Find where the given text appears and provide that cell's center as [x, y] coordinate. 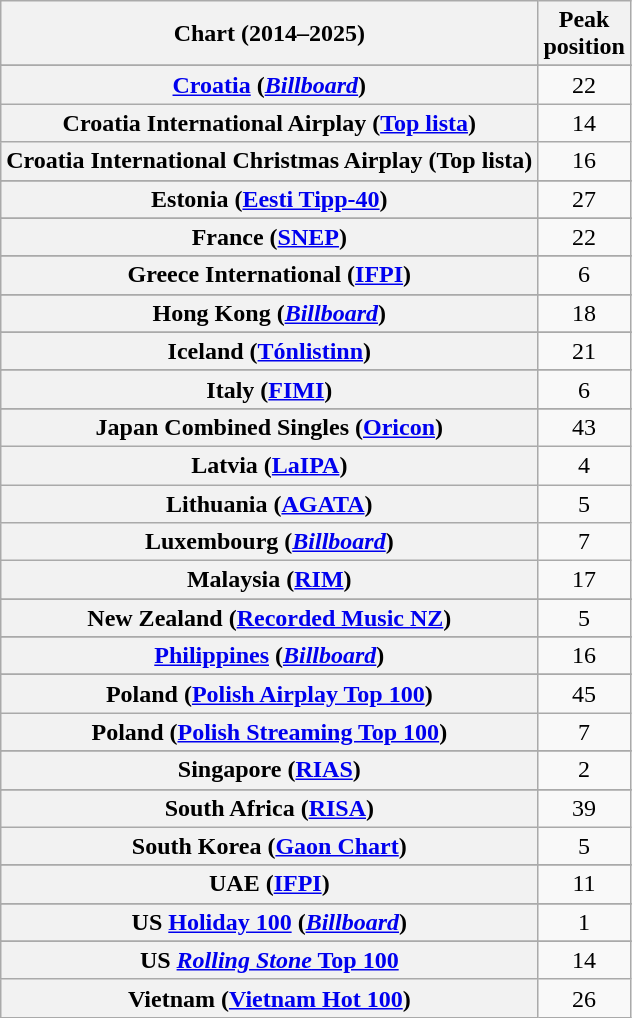
South Africa (RISA) [270, 808]
Chart (2014–2025) [270, 34]
43 [584, 427]
New Zealand (Recorded Music NZ) [270, 618]
Japan Combined Singles (Oricon) [270, 427]
Croatia (Billboard) [270, 85]
Luxembourg (Billboard) [270, 542]
Croatia International Airplay (Top lista) [270, 123]
Vietnam (Vietnam Hot 100) [270, 998]
Singapore (RIAS) [270, 770]
US Rolling Stone Top 100 [270, 960]
Lithuania (AGATA) [270, 503]
Croatia International Christmas Airplay (Top lista) [270, 161]
Malaysia (RIM) [270, 580]
Poland (Polish Airplay Top 100) [270, 694]
Poland (Polish Streaming Top 100) [270, 732]
Estonia (Eesti Tipp-40) [270, 199]
Iceland (Tónlistinn) [270, 351]
2 [584, 770]
Peakposition [584, 34]
45 [584, 694]
17 [584, 580]
Italy (FIMI) [270, 389]
US Holiday 100 (Billboard) [270, 922]
4 [584, 465]
1 [584, 922]
11 [584, 884]
39 [584, 808]
Philippines (Billboard) [270, 656]
27 [584, 199]
South Korea (Gaon Chart) [270, 846]
18 [584, 313]
Greece International (IFPI) [270, 275]
Latvia (LaIPA) [270, 465]
UAE (IFPI) [270, 884]
France (SNEP) [270, 237]
Hong Kong (Billboard) [270, 313]
26 [584, 998]
21 [584, 351]
